Pinpoint the cell where the given text exists, returning its (X, Y) midpoint coordinate. 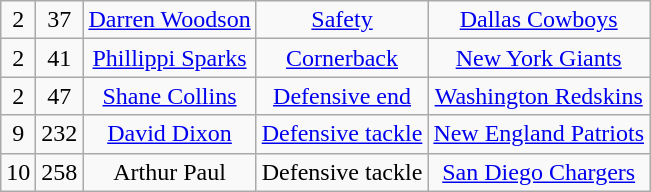
Shane Collins (170, 96)
Dallas Cowboys (539, 20)
Phillippi Sparks (170, 58)
41 (60, 58)
10 (18, 172)
Washington Redskins (539, 96)
9 (18, 134)
New York Giants (539, 58)
New England Patriots (539, 134)
232 (60, 134)
37 (60, 20)
David Dixon (170, 134)
258 (60, 172)
San Diego Chargers (539, 172)
Defensive end (342, 96)
Cornerback (342, 58)
Safety (342, 20)
47 (60, 96)
Arthur Paul (170, 172)
Darren Woodson (170, 20)
